Determine the (x, y) coordinate at the center of the cell enclosing the given text.  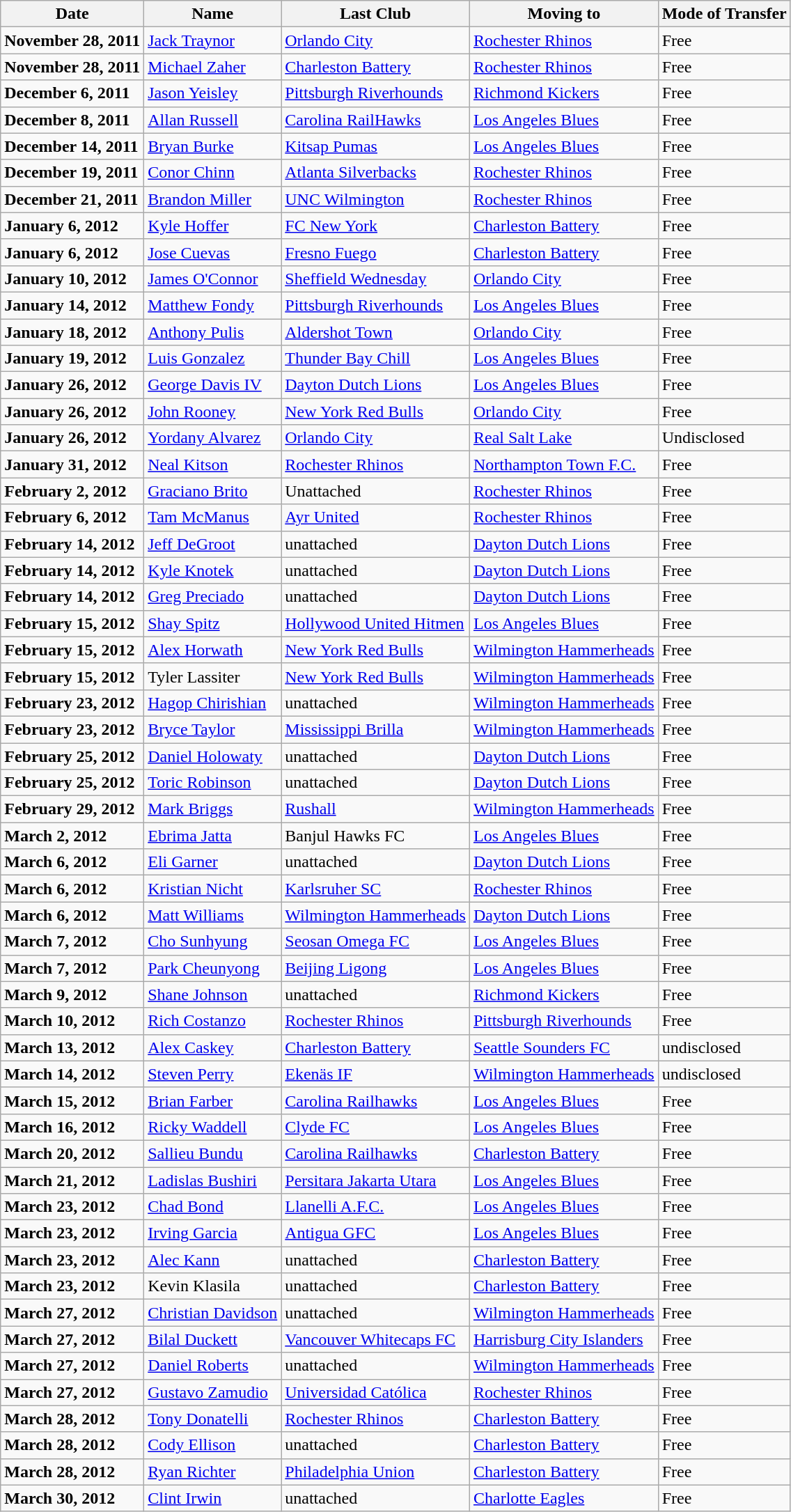
Steven Perry (213, 1074)
Tony Donatelli (213, 1419)
Seosan Omega FC (376, 942)
Bilal Duckett (213, 1339)
Alex Horwath (213, 650)
December 14, 2011 (72, 146)
Ayr United (376, 517)
Greg Preciado (213, 597)
Jack Traynor (213, 40)
Graciano Brito (213, 491)
March 10, 2012 (72, 1021)
Allan Russell (213, 120)
FC New York (376, 226)
Ladislas Bushiri (213, 1180)
Beijing Ligong (376, 968)
Brandon Miller (213, 199)
December 21, 2011 (72, 199)
March 20, 2012 (72, 1153)
Vancouver Whitecaps FC (376, 1339)
Alec Kann (213, 1260)
Charlotte Eagles (564, 1498)
Llanelli A.F.C. (376, 1207)
February 2, 2012 (72, 491)
Luis Gonzalez (213, 359)
James O'Connor (213, 279)
Clyde FC (376, 1127)
Atlanta Silverbacks (376, 173)
Ekenäs IF (376, 1074)
Northampton Town F.C. (564, 465)
Jose Cuevas (213, 252)
January 14, 2012 (72, 305)
Jeff DeGroot (213, 544)
Hollywood United Hitmen (376, 623)
Toric Robinson (213, 783)
Ryan Richter (213, 1472)
January 10, 2012 (72, 279)
March 30, 2012 (72, 1498)
George Davis IV (213, 385)
Gustavo Zamudio (213, 1392)
Antigua GFC (376, 1233)
Philadelphia Union (376, 1472)
Sallieu Bundu (213, 1153)
March 15, 2012 (72, 1100)
March 2, 2012 (72, 836)
Kyle Knotek (213, 570)
Date (72, 14)
Universidad Católica (376, 1392)
John Rooney (213, 412)
Matt Williams (213, 915)
Karlsruher SC (376, 889)
Yordany Alvarez (213, 438)
December 8, 2011 (72, 120)
Sheffield Wednesday (376, 279)
Real Salt Lake (564, 438)
Hagop Chirishian (213, 703)
January 19, 2012 (72, 359)
December 19, 2011 (72, 173)
Cho Sunhyung (213, 942)
Jason Yeisley (213, 93)
January 18, 2012 (72, 332)
Fresno Fuego (376, 252)
Mark Briggs (213, 809)
March 16, 2012 (72, 1127)
Clint Irwin (213, 1498)
UNC Wilmington (376, 199)
Mississippi Brilla (376, 729)
Ricky Waddell (213, 1127)
Bryan Burke (213, 146)
Mode of Transfer (724, 14)
December 6, 2011 (72, 93)
Last Club (376, 14)
Unattached (376, 491)
Daniel Roberts (213, 1366)
Chad Bond (213, 1207)
Anthony Pulis (213, 332)
Brian Farber (213, 1100)
Rushall (376, 809)
Shane Johnson (213, 995)
Irving Garcia (213, 1233)
Tyler Lassiter (213, 676)
Tam McManus (213, 517)
Conor Chinn (213, 173)
Christian Davidson (213, 1313)
Aldershot Town (376, 332)
Michael Zaher (213, 67)
March 21, 2012 (72, 1180)
January 31, 2012 (72, 465)
Moving to (564, 14)
March 14, 2012 (72, 1074)
March 9, 2012 (72, 995)
Shay Spitz (213, 623)
Ebrima Jatta (213, 836)
Kristian Nicht (213, 889)
Alex Caskey (213, 1047)
Kevin Klasila (213, 1286)
Thunder Bay Chill (376, 359)
Carolina RailHawks (376, 120)
Kyle Hoffer (213, 226)
Harrisburg City Islanders (564, 1339)
Undisclosed (724, 438)
Name (213, 14)
Kitsap Pumas (376, 146)
Banjul Hawks FC (376, 836)
Eli Garner (213, 862)
Matthew Fondy (213, 305)
March 13, 2012 (72, 1047)
Persitara Jakarta Utara (376, 1180)
Seattle Sounders FC (564, 1047)
Daniel Holowaty (213, 756)
February 6, 2012 (72, 517)
February 29, 2012 (72, 809)
Bryce Taylor (213, 729)
Cody Ellison (213, 1445)
Rich Costanzo (213, 1021)
Park Cheunyong (213, 968)
Neal Kitson (213, 465)
